Return the (X, Y) coordinate for the center point of the cell that contains the specified text.  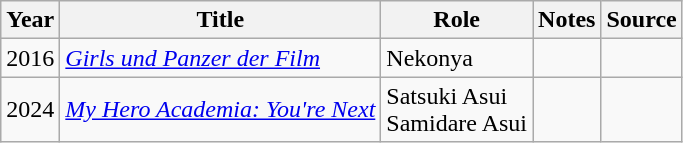
2024 (30, 110)
Nekonya (457, 58)
Role (457, 20)
Title (220, 20)
2016 (30, 58)
Girls und Panzer der Film (220, 58)
My Hero Academia: You're Next (220, 110)
Source (642, 20)
Satsuki AsuiSamidare Asui (457, 110)
Notes (567, 20)
Year (30, 20)
